Search for the cell housing the specified text and yield its (X, Y) center coordinate. 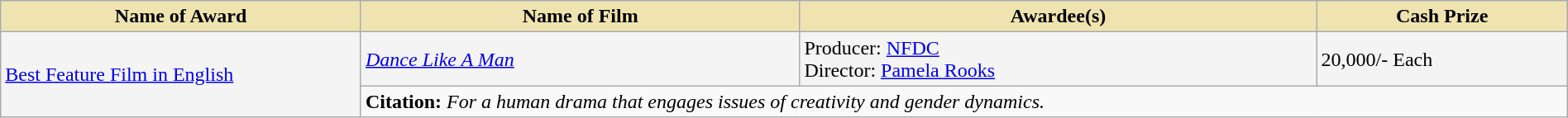
Producer: NFDCDirector: Pamela Rooks (1059, 59)
Best Feature Film in English (181, 74)
Citation: For a human drama that engages issues of creativity and gender dynamics. (964, 101)
20,000/- Each (1442, 59)
Dance Like A Man (580, 59)
Name of Film (580, 17)
Awardee(s) (1059, 17)
Cash Prize (1442, 17)
Name of Award (181, 17)
